Capture the cell that displays the provided text and extract its [x, y] central coordinate. 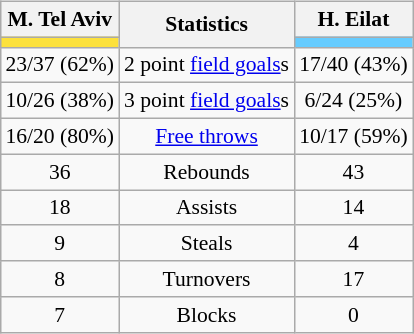
36 [60, 172]
M. Tel Aviv [60, 19]
8 [60, 279]
23/37 (62%) [60, 65]
9 [60, 243]
0 [354, 314]
Assists [206, 208]
17 [354, 279]
H. Eilat [354, 19]
14 [354, 208]
Turnovers [206, 279]
3 point field goalss [206, 101]
4 [354, 243]
Steals [206, 243]
Blocks [206, 314]
2 point field goalss [206, 65]
Statistics [206, 24]
17/40 (43%) [354, 65]
Rebounds [206, 172]
10/17 (59%) [354, 136]
Free throws [206, 136]
18 [60, 208]
6/24 (25%) [354, 101]
43 [354, 172]
10/26 (38%) [60, 101]
16/20 (80%) [60, 136]
7 [60, 314]
